Return the [X, Y] coordinate for the center point of the cell that contains the specified text.  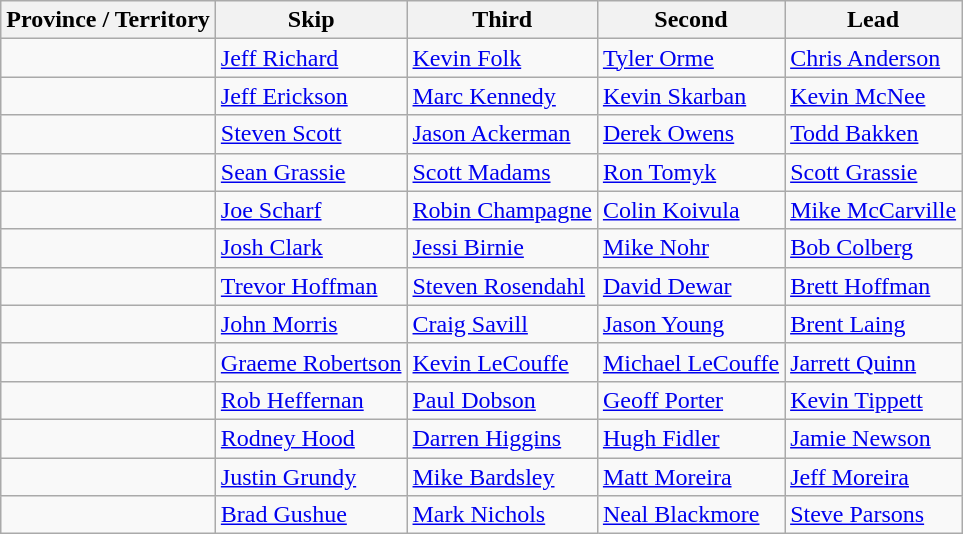
Derek Owens [690, 134]
Paul Dobson [502, 400]
Kevin Folk [502, 58]
Darren Higgins [502, 438]
Mike McCarville [874, 210]
Hugh Fidler [690, 438]
Rodney Hood [311, 438]
Todd Bakken [874, 134]
Jason Young [690, 324]
Trevor Hoffman [311, 286]
Michael LeCouffe [690, 362]
Brent Laing [874, 324]
Skip [311, 20]
Robin Champagne [502, 210]
Colin Koivula [690, 210]
Neal Blackmore [690, 515]
Mark Nichols [502, 515]
Mike Bardsley [502, 477]
Second [690, 20]
Josh Clark [311, 248]
David Dewar [690, 286]
Brad Gushue [311, 515]
Jarrett Quinn [874, 362]
Kevin McNee [874, 96]
Brett Hoffman [874, 286]
Craig Savill [502, 324]
Bob Colberg [874, 248]
Jeff Richard [311, 58]
Third [502, 20]
Scott Madams [502, 172]
Chris Anderson [874, 58]
Jeff Erickson [311, 96]
Graeme Robertson [311, 362]
Province / Territory [108, 20]
Mike Nohr [690, 248]
Justin Grundy [311, 477]
Ron Tomyk [690, 172]
Jessi Birnie [502, 248]
Scott Grassie [874, 172]
Kevin Tippett [874, 400]
John Morris [311, 324]
Sean Grassie [311, 172]
Steven Scott [311, 134]
Kevin Skarban [690, 96]
Rob Heffernan [311, 400]
Joe Scharf [311, 210]
Tyler Orme [690, 58]
Steve Parsons [874, 515]
Jeff Moreira [874, 477]
Lead [874, 20]
Matt Moreira [690, 477]
Jamie Newson [874, 438]
Steven Rosendahl [502, 286]
Jason Ackerman [502, 134]
Marc Kennedy [502, 96]
Kevin LeCouffe [502, 362]
Geoff Porter [690, 400]
